From the cell containing the given text, extract its center point as (x, y) coordinate. 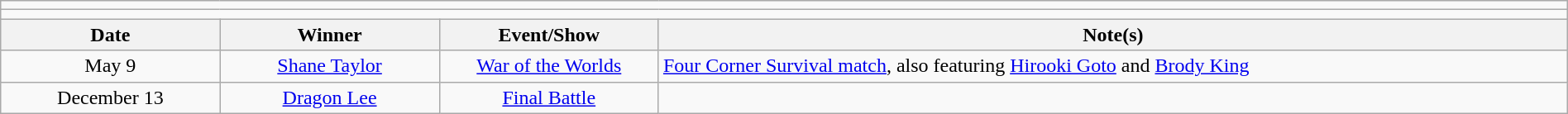
Note(s) (1113, 35)
Shane Taylor (329, 66)
War of the Worlds (549, 66)
Event/Show (549, 35)
Dragon Lee (329, 97)
Date (111, 35)
Four Corner Survival match, also featuring Hirooki Goto and Brody King (1113, 66)
Final Battle (549, 97)
Winner (329, 35)
December 13 (111, 97)
May 9 (111, 66)
